Search for the cell housing the specified text and yield its (X, Y) center coordinate. 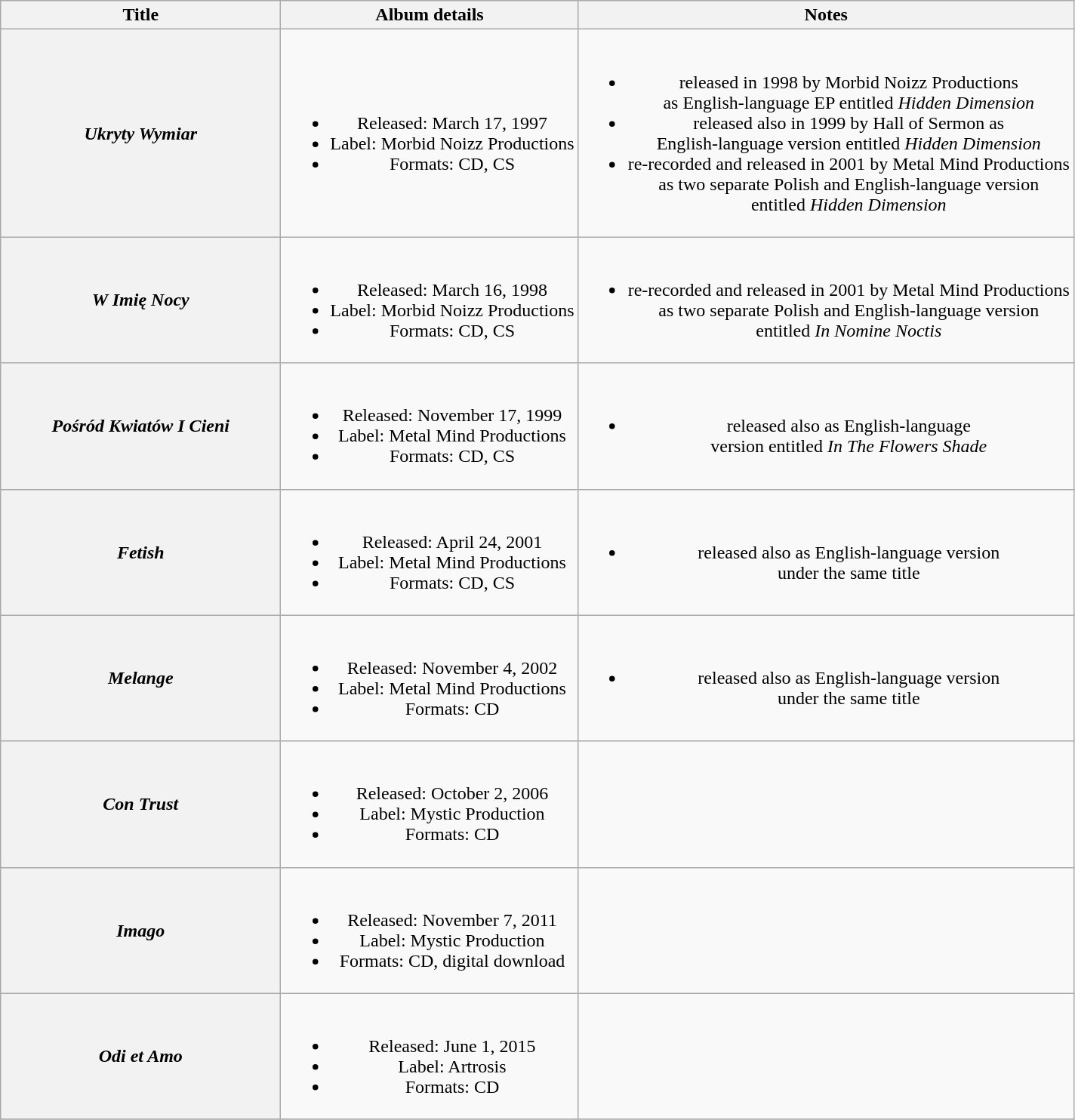
Odi et Amo (140, 1057)
Released: March 16, 1998Label: Morbid Noizz ProductionsFormats: CD, CS (430, 300)
Pośród Kwiatów I Cieni (140, 426)
Imago (140, 930)
Released: June 1, 2015Label: ArtrosisFormats: CD (430, 1057)
Melange (140, 678)
Ukryty Wymiar (140, 133)
Released: November 4, 2002Label: Metal Mind ProductionsFormats: CD (430, 678)
re-recorded and released in 2001 by Metal Mind Productionsas two separate Polish and English-language versionentitled In Nomine Noctis (826, 300)
Notes (826, 15)
Released: October 2, 2006Label: Mystic ProductionFormats: CD (430, 805)
Title (140, 15)
Released: November 17, 1999Label: Metal Mind ProductionsFormats: CD, CS (430, 426)
released also as English-languageversion entitled In The Flowers Shade (826, 426)
Album details (430, 15)
Released: April 24, 2001Label: Metal Mind ProductionsFormats: CD, CS (430, 552)
Released: March 17, 1997Label: Morbid Noizz ProductionsFormats: CD, CS (430, 133)
Fetish (140, 552)
W Imię Nocy (140, 300)
Released: November 7, 2011Label: Mystic ProductionFormats: CD, digital download (430, 930)
Con Trust (140, 805)
